Search for the cell housing the specified text and yield its [x, y] center coordinate. 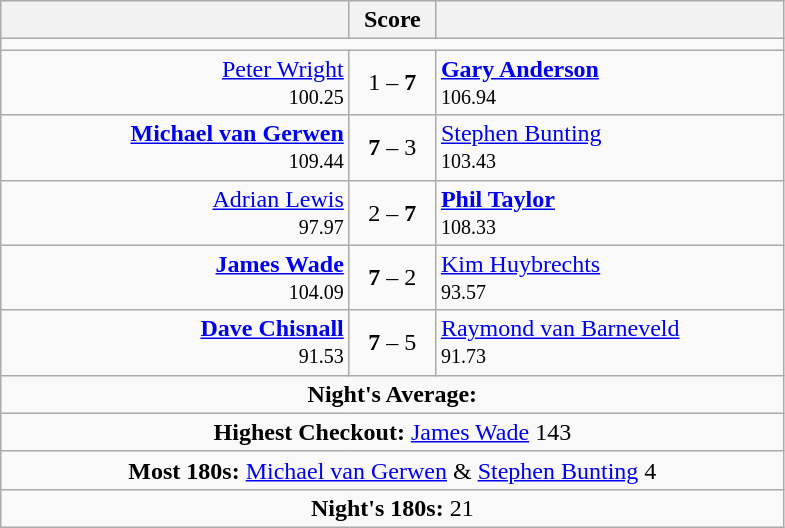
Phil Taylor 108.33 [610, 212]
Raymond van Barneveld 91.73 [610, 342]
Score [392, 20]
7 – 2 [392, 278]
Adrian Lewis 97.97 [176, 212]
Peter Wright 100.25 [176, 82]
Most 180s: Michael van Gerwen & Stephen Bunting 4 [392, 470]
Michael van Gerwen 109.44 [176, 148]
Highest Checkout: James Wade 143 [392, 432]
Dave Chisnall 91.53 [176, 342]
Night's 180s: 21 [392, 508]
Gary Anderson 106.94 [610, 82]
2 – 7 [392, 212]
James Wade 104.09 [176, 278]
7 – 3 [392, 148]
1 – 7 [392, 82]
7 – 5 [392, 342]
Night's Average: [392, 394]
Kim Huybrechts 93.57 [610, 278]
Stephen Bunting 103.43 [610, 148]
